Identify which cell holds the provided text, then report its (x, y) central coordinate. 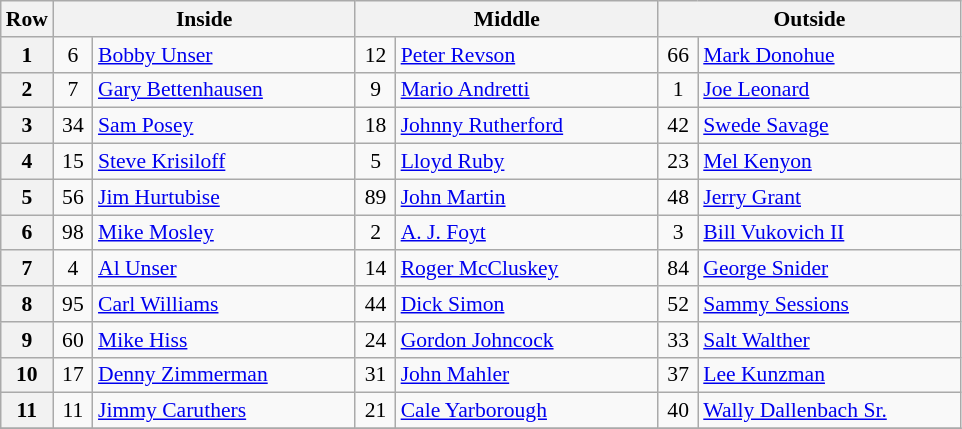
Denny Zimmerman (224, 375)
44 (375, 304)
Sammy Sessions (829, 304)
Mel Kenyon (829, 162)
George Snider (829, 269)
8 (27, 304)
Jerry Grant (829, 197)
Jim Hurtubise (224, 197)
Lee Kunzman (829, 375)
14 (375, 269)
21 (375, 411)
John Mahler (527, 375)
Mario Andretti (527, 90)
15 (73, 162)
40 (678, 411)
60 (73, 340)
37 (678, 375)
Sam Posey (224, 126)
Outside (810, 19)
Gordon Johncock (527, 340)
17 (73, 375)
Swede Savage (829, 126)
Mike Mosley (224, 233)
Jimmy Caruthers (224, 411)
Al Unser (224, 269)
Peter Revson (527, 55)
Middle (506, 19)
98 (73, 233)
Bobby Unser (224, 55)
Gary Bettenhausen (224, 90)
Bill Vukovich II (829, 233)
Carl Williams (224, 304)
Steve Krisiloff (224, 162)
Salt Walther (829, 340)
31 (375, 375)
84 (678, 269)
Mark Donohue (829, 55)
95 (73, 304)
John Martin (527, 197)
42 (678, 126)
23 (678, 162)
Roger McCluskey (527, 269)
A. J. Foyt (527, 233)
34 (73, 126)
56 (73, 197)
Dick Simon (527, 304)
Joe Leonard (829, 90)
Wally Dallenbach Sr. (829, 411)
Johnny Rutherford (527, 126)
89 (375, 197)
52 (678, 304)
10 (27, 375)
Inside (204, 19)
Lloyd Ruby (527, 162)
66 (678, 55)
12 (375, 55)
48 (678, 197)
18 (375, 126)
33 (678, 340)
24 (375, 340)
Row (27, 19)
Cale Yarborough (527, 411)
Mike Hiss (224, 340)
